Pinpoint the cell where the given text exists, returning its [x, y] midpoint coordinate. 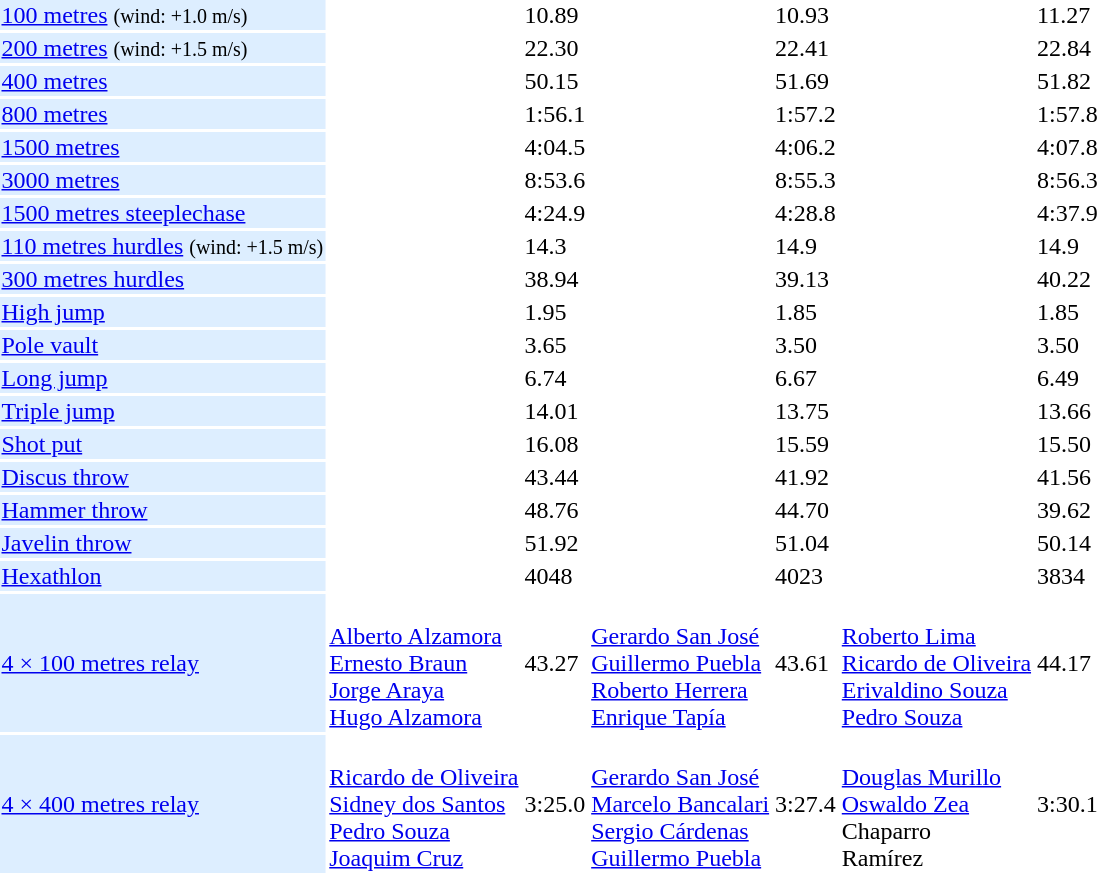
Javelin throw [162, 543]
Long jump [162, 378]
43.27 [555, 663]
4023 [806, 576]
8:53.6 [555, 180]
14.01 [555, 411]
44.70 [806, 510]
4 × 400 metres relay [162, 804]
400 metres [162, 81]
Ricardo de Oliveira Sidney dos Santos Pedro Souza Joaquim Cruz [424, 804]
4:04.5 [555, 147]
Douglas Murillo Oswaldo Zea Chaparro Ramírez [936, 804]
1.85 [806, 312]
13.75 [806, 411]
41.92 [806, 477]
14.3 [555, 246]
39.13 [806, 279]
100 metres (wind: +1.0 m/s) [162, 15]
51.69 [806, 81]
48.76 [555, 510]
200 metres (wind: +1.5 m/s) [162, 48]
3:25.0 [555, 804]
51.92 [555, 543]
Pole vault [162, 345]
50.15 [555, 81]
Hammer throw [162, 510]
14.9 [806, 246]
Discus throw [162, 477]
4 × 100 metres relay [162, 663]
Gerardo San José Marcelo Bancalari Sergio Cárdenas Guillermo Puebla [680, 804]
4:06.2 [806, 147]
10.89 [555, 15]
Triple jump [162, 411]
4:28.8 [806, 213]
6.74 [555, 378]
38.94 [555, 279]
16.08 [555, 444]
3.65 [555, 345]
3.50 [806, 345]
High jump [162, 312]
1.95 [555, 312]
1:57.2 [806, 114]
43.44 [555, 477]
10.93 [806, 15]
43.61 [806, 663]
8:55.3 [806, 180]
1500 metres [162, 147]
22.41 [806, 48]
Roberto Lima Ricardo de Oliveira Erivaldino Souza Pedro Souza [936, 663]
300 metres hurdles [162, 279]
1500 metres steeplechase [162, 213]
6.67 [806, 378]
15.59 [806, 444]
Shot put [162, 444]
1:56.1 [555, 114]
Hexathlon [162, 576]
Alberto Alzamora Ernesto Braun Jorge Araya Hugo Alzamora [424, 663]
4048 [555, 576]
4:24.9 [555, 213]
Gerardo San José Guillermo Puebla Roberto Herrera Enrique Tapía [680, 663]
3000 metres [162, 180]
800 metres [162, 114]
3:27.4 [806, 804]
51.04 [806, 543]
110 metres hurdles (wind: +1.5 m/s) [162, 246]
22.30 [555, 48]
